Return the (X, Y) coordinate for the center point of the cell that contains the specified text.  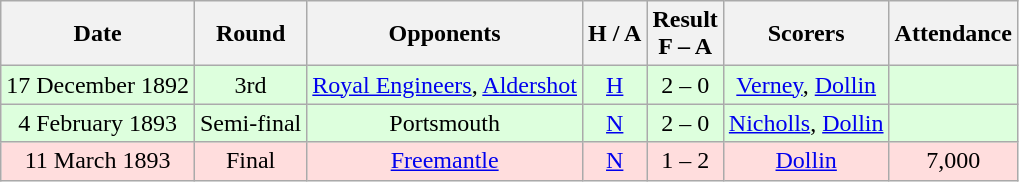
1 – 2 (685, 161)
Round (250, 34)
7,000 (953, 161)
Royal Engineers, Aldershot (445, 85)
11 March 1893 (98, 161)
Nicholls, Dollin (806, 123)
Semi-final (250, 123)
17 December 1892 (98, 85)
Verney, Dollin (806, 85)
4 February 1893 (98, 123)
Dollin (806, 161)
H (615, 85)
ResultF – A (685, 34)
Scorers (806, 34)
H / A (615, 34)
Opponents (445, 34)
Portsmouth (445, 123)
3rd (250, 85)
Freemantle (445, 161)
Date (98, 34)
Final (250, 161)
Attendance (953, 34)
